Return (X, Y) of the center of cell containing provided text 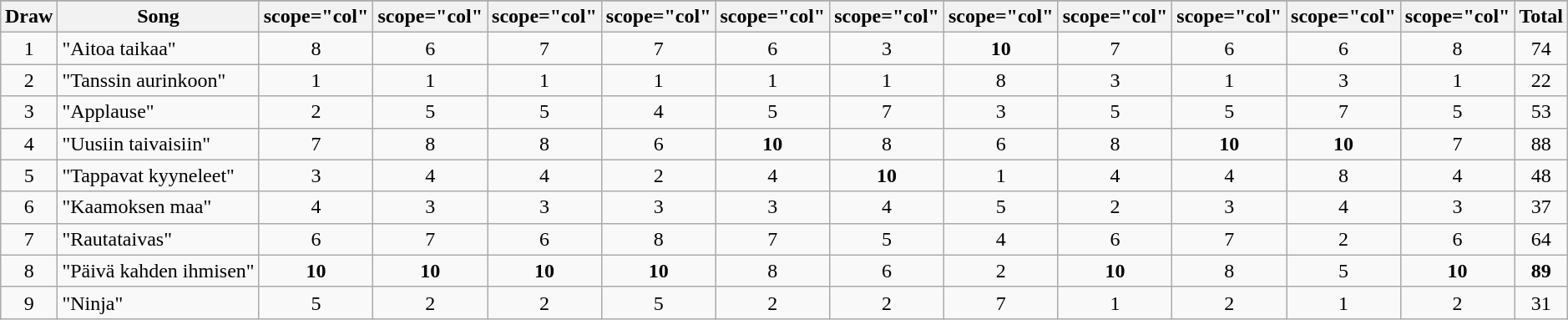
9 (28, 302)
"Kaamoksen maa" (159, 207)
"Applause" (159, 112)
Draw (28, 17)
Total (1541, 17)
53 (1541, 112)
"Aitoa taikaa" (159, 48)
74 (1541, 48)
31 (1541, 302)
88 (1541, 144)
"Uusiin taivaisiin" (159, 144)
"Päivä kahden ihmisen" (159, 271)
37 (1541, 207)
89 (1541, 271)
48 (1541, 175)
"Tappavat kyyneleet" (159, 175)
Song (159, 17)
64 (1541, 239)
"Ninja" (159, 302)
"Rautataivas" (159, 239)
22 (1541, 80)
"Tanssin aurinkoon" (159, 80)
